Scan for the cell matching the given text and deliver its [X, Y] coordinate at center. 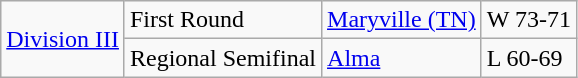
Division III [63, 39]
First Round [222, 20]
L 60-69 [528, 58]
Alma [402, 58]
Maryville (TN) [402, 20]
W 73-71 [528, 20]
Regional Semifinal [222, 58]
